Return [X, Y] of the center of cell containing provided text 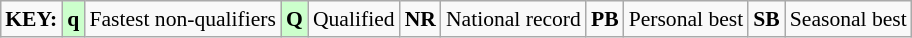
NR [420, 19]
q [73, 19]
Seasonal best [848, 19]
SB [766, 19]
Q [294, 19]
PB [605, 19]
National record [514, 19]
Fastest non-qualifiers [182, 19]
Personal best [686, 19]
KEY: [31, 19]
Qualified [354, 19]
